Locate the cell with the specified text and output its (x, y) center coordinate. 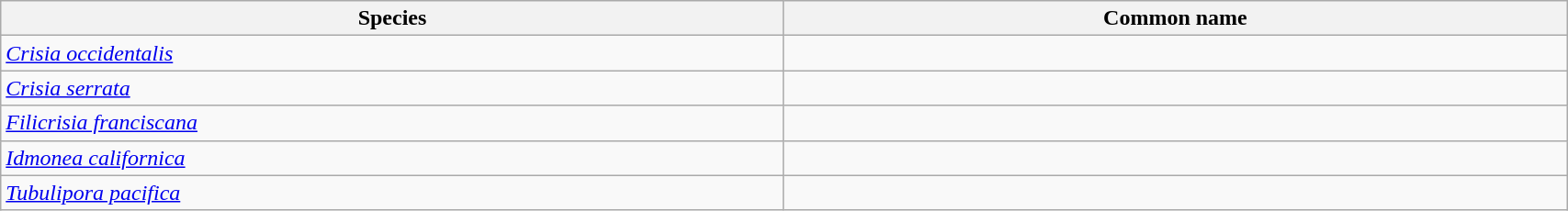
Crisia serrata (392, 88)
Filicrisia franciscana (392, 123)
Common name (1175, 18)
Tubulipora pacifica (392, 193)
Species (392, 18)
Crisia occidentalis (392, 53)
Idmonea californica (392, 158)
